Locate the cell with the specified text and output its [x, y] center coordinate. 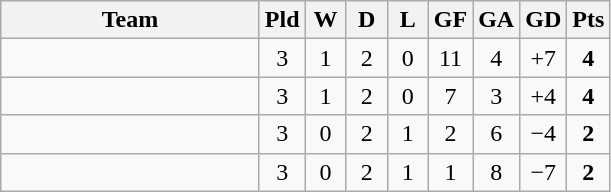
−7 [544, 172]
8 [496, 172]
L [408, 20]
W [326, 20]
+7 [544, 58]
+4 [544, 96]
GA [496, 20]
GF [450, 20]
−4 [544, 134]
11 [450, 58]
7 [450, 96]
Pts [588, 20]
6 [496, 134]
Team [130, 20]
GD [544, 20]
Pld [282, 20]
D [366, 20]
